Find where the given text appears and provide that cell's center as [x, y] coordinate. 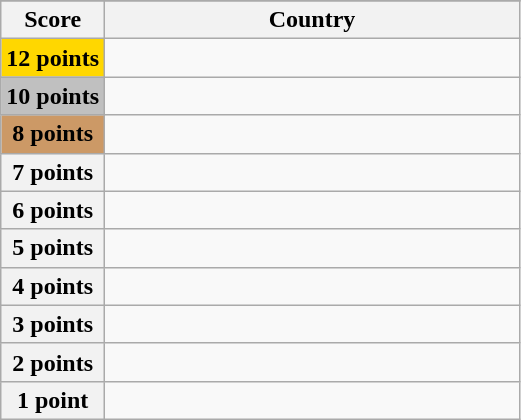
3 points [53, 324]
4 points [53, 286]
10 points [53, 96]
12 points [53, 58]
Score [53, 20]
2 points [53, 362]
6 points [53, 210]
5 points [53, 248]
Country [312, 20]
1 point [53, 400]
8 points [53, 134]
7 points [53, 172]
